Find where the given text appears and provide that cell's center as (x, y) coordinate. 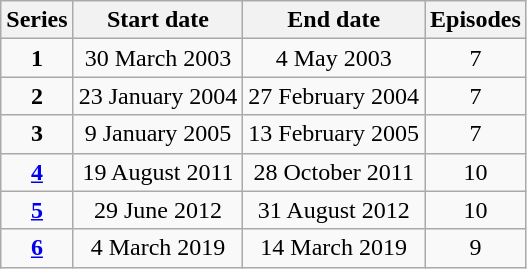
6 (37, 248)
4 May 2003 (334, 58)
Start date (158, 20)
Series (37, 20)
28 October 2011 (334, 172)
19 August 2011 (158, 172)
4 (37, 172)
9 (476, 248)
29 June 2012 (158, 210)
4 March 2019 (158, 248)
13 February 2005 (334, 134)
30 March 2003 (158, 58)
1 (37, 58)
23 January 2004 (158, 96)
9 January 2005 (158, 134)
31 August 2012 (334, 210)
3 (37, 134)
Episodes (476, 20)
5 (37, 210)
14 March 2019 (334, 248)
2 (37, 96)
End date (334, 20)
27 February 2004 (334, 96)
